Detect which cell encompasses the target text, then output its (X, Y) center coordinate. 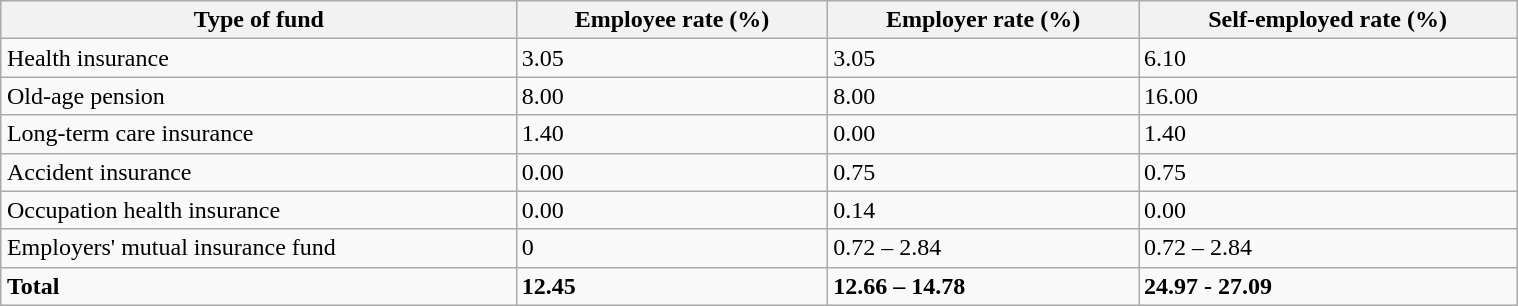
12.66 – 14.78 (984, 286)
Occupation health insurance (258, 210)
Employers' mutual insurance fund (258, 248)
0.14 (984, 210)
16.00 (1328, 96)
24.97 - 27.09 (1328, 286)
Health insurance (258, 58)
0 (672, 248)
Long-term care insurance (258, 134)
6.10 (1328, 58)
Old-age pension (258, 96)
Accident insurance (258, 172)
Employee rate (%) (672, 20)
Type of fund (258, 20)
12.45 (672, 286)
Self-employed rate (%) (1328, 20)
Total (258, 286)
Employer rate (%) (984, 20)
